Find where the given text appears and provide that cell's center as (X, Y) coordinate. 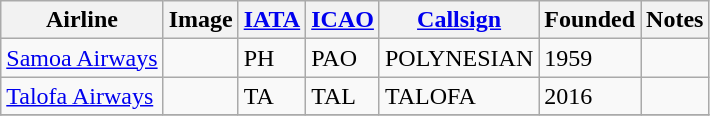
Founded (590, 20)
TALOFA (458, 96)
Notes (675, 20)
1959 (590, 58)
Callsign (458, 20)
Image (200, 20)
2016 (590, 96)
POLYNESIAN (458, 58)
PAO (343, 58)
Airline (82, 20)
TAL (343, 96)
PH (272, 58)
Talofa Airways (82, 96)
TA (272, 96)
IATA (272, 20)
Samoa Airways (82, 58)
ICAO (343, 20)
